Detect which cell encompasses the target text, then output its (x, y) center coordinate. 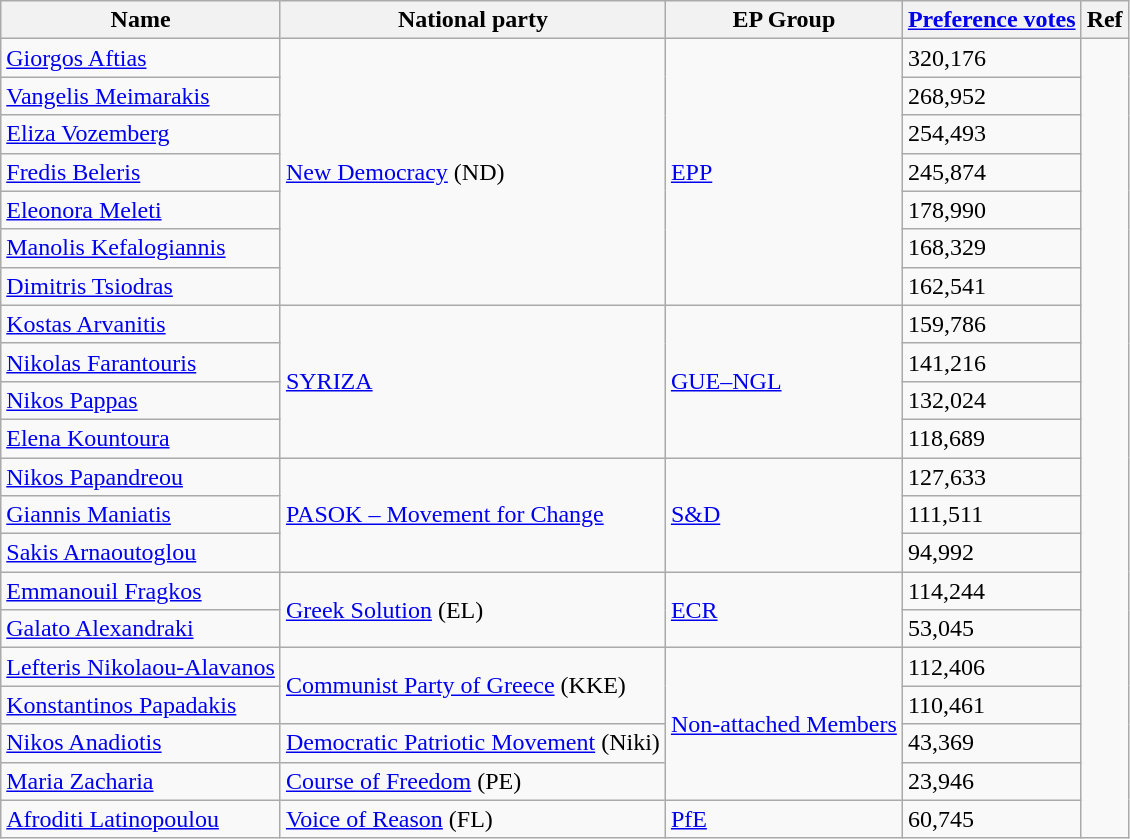
New Democracy (ND) (472, 172)
Afroditi Latinopoulou (141, 819)
254,493 (992, 134)
159,786 (992, 324)
168,329 (992, 248)
Galato Alexandraki (141, 629)
162,541 (992, 286)
Dimitris Tsiodras (141, 286)
60,745 (992, 819)
141,216 (992, 362)
Eleonora Meleti (141, 210)
112,406 (992, 667)
Nikos Anadiotis (141, 743)
132,024 (992, 400)
PASOK – Movement for Change (472, 515)
SYRIZA (472, 381)
Fredis Beleris (141, 172)
ECR (784, 610)
94,992 (992, 553)
Nikos Pappas (141, 400)
Name (141, 20)
Vangelis Meimarakis (141, 96)
EP Group (784, 20)
245,874 (992, 172)
Giorgos Aftias (141, 58)
Giannis Maniatis (141, 515)
53,045 (992, 629)
S&D (784, 515)
Preference votes (992, 20)
Ref (1104, 20)
Konstantinos Papadakis (141, 705)
Elena Kountoura (141, 438)
Kostas Arvanitis (141, 324)
Greek Solution (EL) (472, 610)
Democratic Patriotic Movement (Niki) (472, 743)
320,176 (992, 58)
Nikos Papandreou (141, 477)
GUE–NGL (784, 381)
Communist Party of Greece (KKE) (472, 686)
23,946 (992, 781)
Course of Freedom (PE) (472, 781)
EPP (784, 172)
43,369 (992, 743)
PfE (784, 819)
111,511 (992, 515)
114,244 (992, 591)
Lefteris Nikolaou-Alavanos (141, 667)
Maria Zacharia (141, 781)
118,689 (992, 438)
Nikolas Farantouris (141, 362)
Voice of Reason (FL) (472, 819)
178,990 (992, 210)
Sakis Arnaoutoglou (141, 553)
Non-attached Members (784, 724)
Emmanouil Fragkos (141, 591)
110,461 (992, 705)
Eliza Vozemberg (141, 134)
National party (472, 20)
127,633 (992, 477)
268,952 (992, 96)
Manolis Kefalogiannis (141, 248)
